Provide the [X, Y] coordinate of the cell's center where the given text is located.  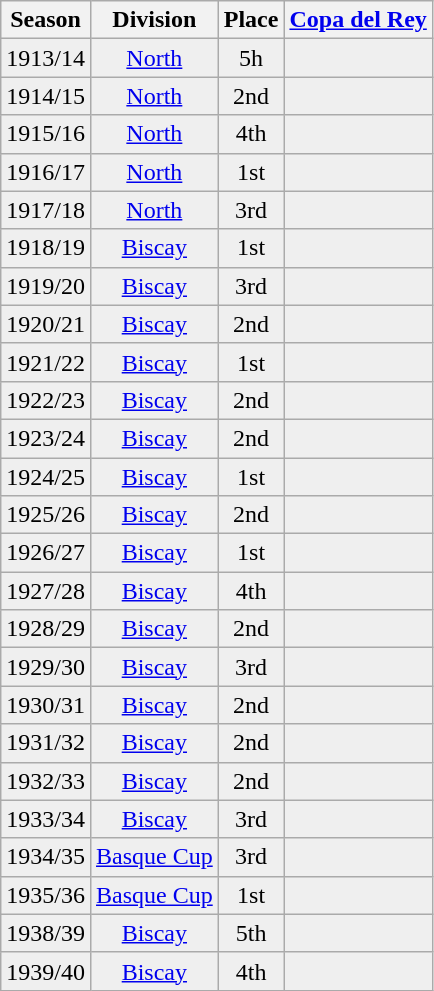
1915/16 [46, 134]
1929/30 [46, 667]
1918/19 [46, 248]
1939/40 [46, 971]
1923/24 [46, 438]
1916/17 [46, 172]
1927/28 [46, 591]
1922/23 [46, 400]
1930/31 [46, 705]
Division [154, 20]
5th [251, 933]
1913/14 [46, 58]
Copa del Rey [358, 20]
1921/22 [46, 362]
1933/34 [46, 819]
1928/29 [46, 629]
1924/25 [46, 477]
1925/26 [46, 515]
1932/33 [46, 781]
1934/35 [46, 857]
1920/21 [46, 324]
1926/27 [46, 553]
1919/20 [46, 286]
1917/18 [46, 210]
1931/32 [46, 743]
Place [251, 20]
1935/36 [46, 895]
1938/39 [46, 933]
1914/15 [46, 96]
5h [251, 58]
Season [46, 20]
